Locate the cell with the specified text and output its [x, y] center coordinate. 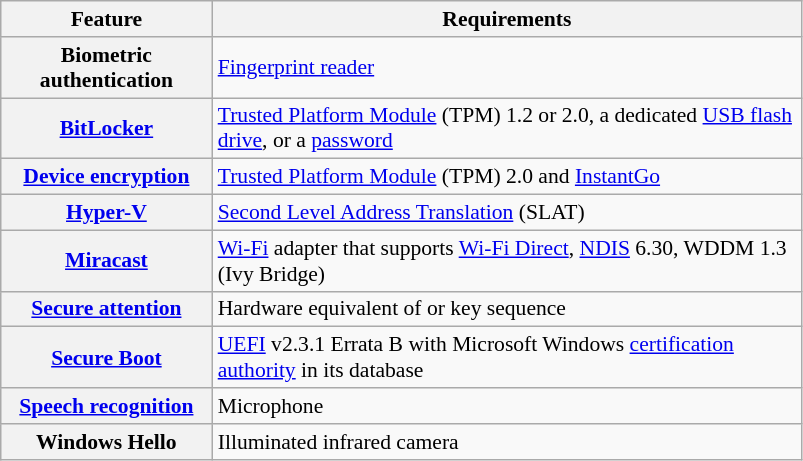
BitLocker [106, 128]
Illuminated infrared camera [507, 442]
Requirements [507, 19]
Secure Boot [106, 358]
Speech recognition [106, 406]
Feature [106, 19]
Second Level Address Translation (SLAT) [507, 213]
Miracast [106, 260]
Device encryption [106, 177]
Windows Hello [106, 442]
Hardware equivalent of or key sequence [507, 309]
Secure attention [106, 309]
Hyper-V [106, 213]
UEFI v2.3.1 Errata B with Microsoft Windows certification authority in its database [507, 358]
Fingerprint reader [507, 68]
Microphone [507, 406]
Trusted Platform Module (TPM) 1.2 or 2.0, a dedicated USB flash drive, or a password [507, 128]
Biometric authentication [106, 68]
Trusted Platform Module (TPM) 2.0 and InstantGo [507, 177]
Wi-Fi adapter that supports Wi-Fi Direct, NDIS 6.30, WDDM 1.3 (Ivy Bridge) [507, 260]
